Extract the (x, y) coordinate from the center of the cell holding the provided text.  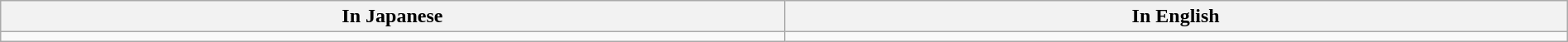
In Japanese (392, 16)
In English (1176, 16)
